For the text-containing cell, return its midpoint in (X, Y) coordinate format. 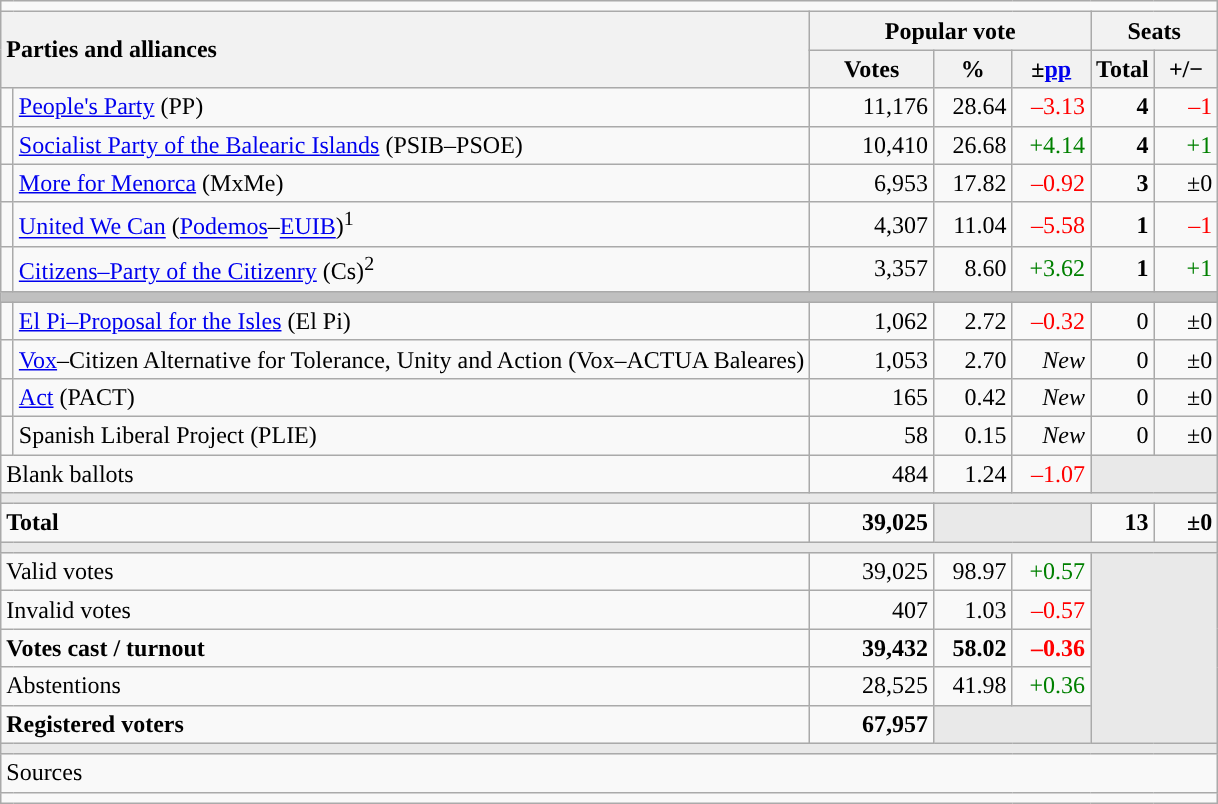
39,432 (872, 648)
+0.36 (1052, 686)
–0.36 (1052, 648)
28,525 (872, 686)
6,953 (872, 183)
Blank ballots (406, 474)
More for Menorca (MxMe) (412, 183)
1,053 (872, 359)
407 (872, 610)
–0.92 (1052, 183)
0.15 (972, 435)
Votes (872, 69)
4,307 (872, 224)
±pp (1052, 69)
–0.57 (1052, 610)
–5.58 (1052, 224)
–0.32 (1052, 321)
People's Party (PP) (412, 107)
13 (1123, 523)
Citizens–Party of the Citizenry (Cs)2 (412, 270)
67,957 (872, 724)
–3.13 (1052, 107)
Invalid votes (406, 610)
26.68 (972, 145)
+/− (1186, 69)
–1.07 (1052, 474)
+0.57 (1052, 572)
El Pi–Proposal for the Isles (El Pi) (412, 321)
11.04 (972, 224)
1,062 (872, 321)
+3.62 (1052, 270)
% (972, 69)
+4.14 (1052, 145)
2.70 (972, 359)
Valid votes (406, 572)
3 (1123, 183)
8.60 (972, 270)
1.24 (972, 474)
17.82 (972, 183)
Act (PACT) (412, 397)
1.03 (972, 610)
Vox–Citizen Alternative for Tolerance, Unity and Action (Vox–ACTUA Baleares) (412, 359)
58.02 (972, 648)
28.64 (972, 107)
165 (872, 397)
Sources (610, 773)
Abstentions (406, 686)
484 (872, 474)
0.42 (972, 397)
58 (872, 435)
Parties and alliances (406, 50)
2.72 (972, 321)
11,176 (872, 107)
Registered voters (406, 724)
Spanish Liberal Project (PLIE) (412, 435)
10,410 (872, 145)
3,357 (872, 270)
Votes cast / turnout (406, 648)
United We Can (Podemos–EUIB)1 (412, 224)
Popular vote (950, 31)
98.97 (972, 572)
Seats (1154, 31)
41.98 (972, 686)
Socialist Party of the Balearic Islands (PSIB–PSOE) (412, 145)
